Return [X, Y] of the center of cell containing provided text 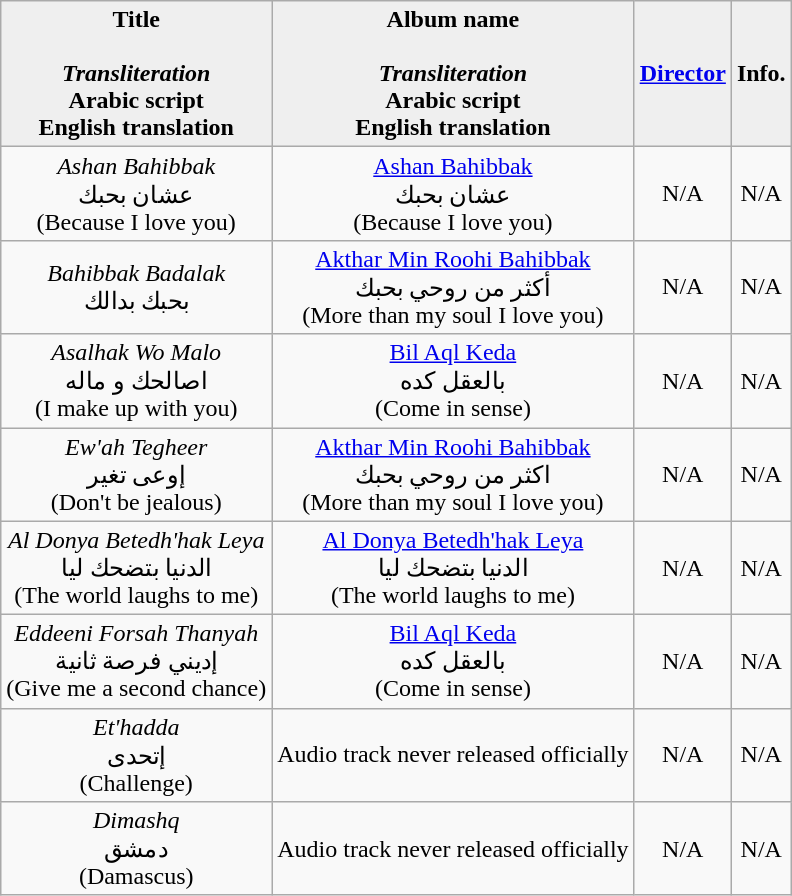
Director [682, 74]
Akthar Min Roohi Bahibbakاكثر من روحي بحبك(More than my soul I love you) [453, 475]
Ew'ah Tegheerإوعى تغير (Don't be jealous) [136, 475]
Info. [761, 74]
Eddeeni Forsah Thanyahإديني فرصة ثانية(Give me a second chance) [136, 662]
Et'haddaإتحدى(Challenge) [136, 755]
Asalhak Wo Maloاصالحك و ماله(I make up with you) [136, 381]
TitleTransliterationArabic scriptEnglish translation [136, 74]
Album nameTransliterationArabic scriptEnglish translation [453, 74]
Dimashqدمشق(Damascus) [136, 849]
Bahibbak Badalakبحبك بدالك [136, 287]
Akthar Min Roohi Bahibbakأكثر من روحي بحبك(More than my soul I love you) [453, 287]
